From the cell containing the given text, extract its center point as (X, Y) coordinate. 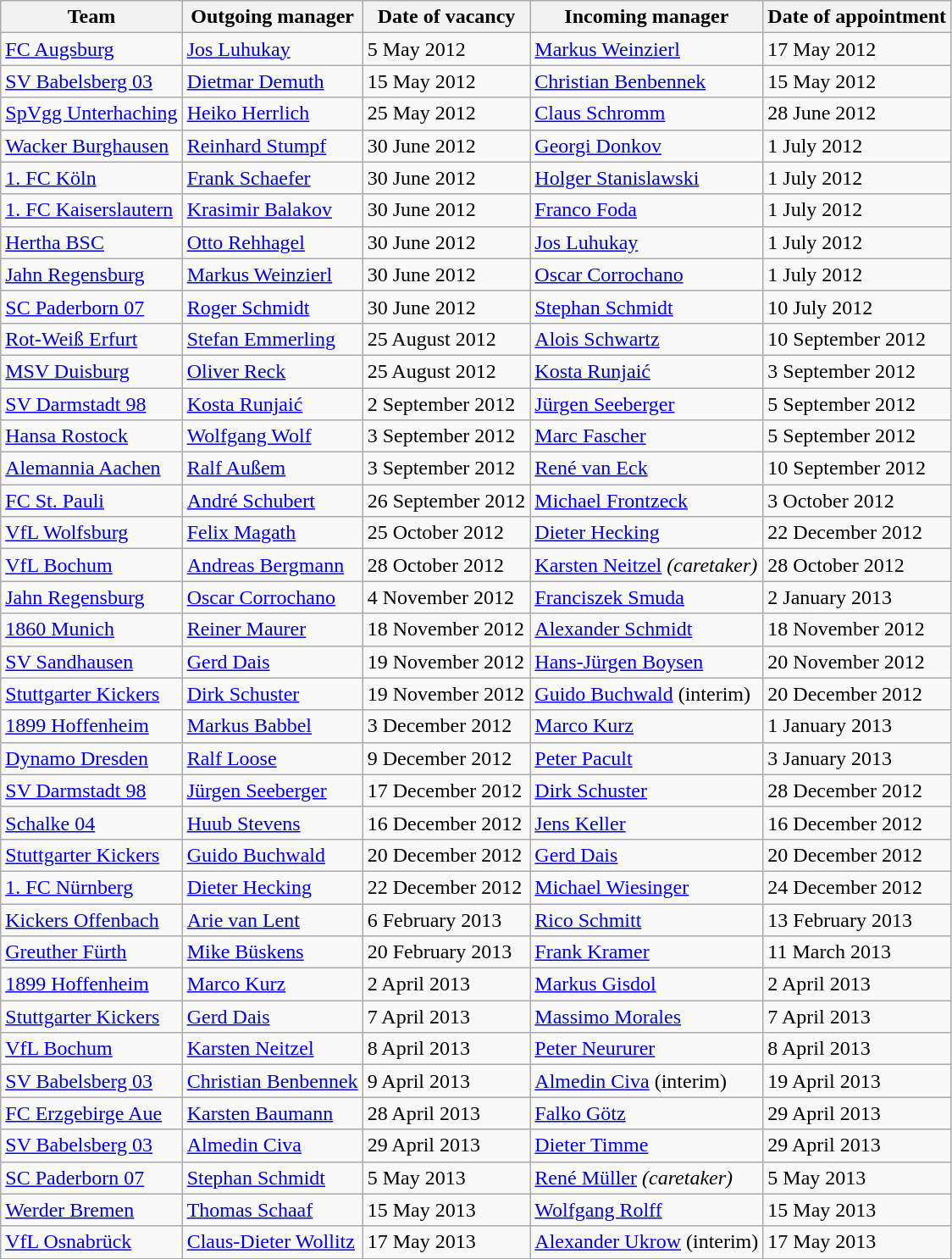
Markus Babbel (273, 726)
Karsten Neitzel (caretaker) (647, 565)
17 May 2012 (857, 49)
Date of vacancy (446, 17)
Peter Pacult (647, 758)
FC Erzgebirge Aue (91, 1113)
Guido Buchwald (interim) (647, 694)
Huub Stevens (273, 823)
Outgoing manager (273, 17)
9 December 2012 (446, 758)
Michael Frontzeck (647, 501)
Almedin Civa (interim) (647, 1081)
Franco Foda (647, 210)
1. FC Kaiserslautern (91, 210)
Markus Gisdol (647, 984)
Falko Götz (647, 1113)
1 January 2013 (857, 726)
5 May 2012 (446, 49)
Felix Magath (273, 533)
Frank Schaefer (273, 178)
Alois Schwartz (647, 339)
Wacker Burghausen (91, 146)
Alexander Schmidt (647, 629)
Krasimir Balakov (273, 210)
Dynamo Dresden (91, 758)
Alexander Ukrow (interim) (647, 1242)
Alemannia Aachen (91, 469)
Dietmar Demuth (273, 81)
6 February 2013 (446, 919)
1. FC Köln (91, 178)
FC St. Pauli (91, 501)
Hansa Rostock (91, 436)
Mike Büskens (273, 952)
24 December 2012 (857, 887)
Jens Keller (647, 823)
Roger Schmidt (273, 307)
3 January 2013 (857, 758)
25 May 2012 (446, 114)
Franciszek Smuda (647, 597)
20 November 2012 (857, 662)
4 November 2012 (446, 597)
Karsten Neitzel (273, 1049)
Holger Stanislawski (647, 178)
Michael Wiesinger (647, 887)
Rico Schmitt (647, 919)
2 September 2012 (446, 404)
SpVgg Unterhaching (91, 114)
Wolfgang Wolf (273, 436)
SV Sandhausen (91, 662)
Karsten Baumann (273, 1113)
1860 Munich (91, 629)
Peter Neururer (647, 1049)
Wolfgang Rolff (647, 1210)
26 September 2012 (446, 501)
Date of appointment (857, 17)
10 July 2012 (857, 307)
3 December 2012 (446, 726)
Werder Bremen (91, 1210)
Schalke 04 (91, 823)
Claus Schromm (647, 114)
28 December 2012 (857, 790)
Hans-Jürgen Boysen (647, 662)
25 October 2012 (446, 533)
Arie van Lent (273, 919)
20 February 2013 (446, 952)
Otto Rehhagel (273, 242)
Guido Buchwald (273, 855)
Greuther Fürth (91, 952)
Heiko Herrlich (273, 114)
Team (91, 17)
Rot-Weiß Erfurt (91, 339)
Oliver Reck (273, 371)
Stefan Emmerling (273, 339)
Almedin Civa (273, 1145)
Kickers Offenbach (91, 919)
11 March 2013 (857, 952)
Reiner Maurer (273, 629)
9 April 2013 (446, 1081)
Hertha BSC (91, 242)
19 April 2013 (857, 1081)
1. FC Nürnberg (91, 887)
Georgi Donkov (647, 146)
3 October 2012 (857, 501)
MSV Duisburg (91, 371)
Marc Fascher (647, 436)
VfL Wolfsburg (91, 533)
FC Augsburg (91, 49)
Reinhard Stumpf (273, 146)
Massimo Morales (647, 1017)
13 February 2013 (857, 919)
17 December 2012 (446, 790)
28 April 2013 (446, 1113)
28 June 2012 (857, 114)
Ralf Loose (273, 758)
René van Eck (647, 469)
Claus-Dieter Wollitz (273, 1242)
Frank Kramer (647, 952)
André Schubert (273, 501)
René Müller (caretaker) (647, 1178)
Ralf Außem (273, 469)
2 January 2013 (857, 597)
Thomas Schaaf (273, 1210)
VfL Osnabrück (91, 1242)
Andreas Bergmann (273, 565)
Dieter Timme (647, 1145)
Incoming manager (647, 17)
